Capture the cell that displays the provided text and extract its [X, Y] central coordinate. 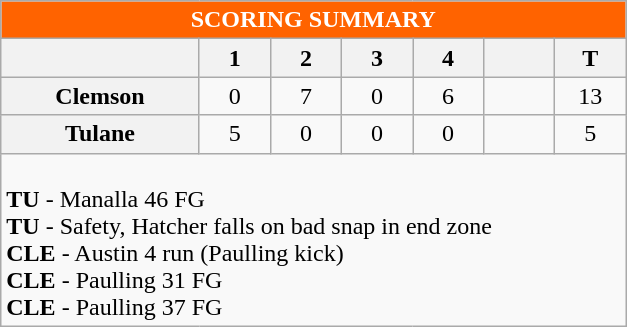
TU - Manalla 46 FG TU - Safety, Hatcher falls on bad snap in end zone CLE - Austin 4 run (Paulling kick) CLE - Paulling 31 FG CLE - Paulling 37 FG [314, 240]
7 [306, 96]
2 [306, 58]
Clemson [100, 96]
13 [590, 96]
4 [448, 58]
Tulane [100, 134]
T [590, 58]
6 [448, 96]
SCORING SUMMARY [314, 20]
3 [376, 58]
1 [234, 58]
